Pinpoint the cell where the given text exists, returning its (x, y) midpoint coordinate. 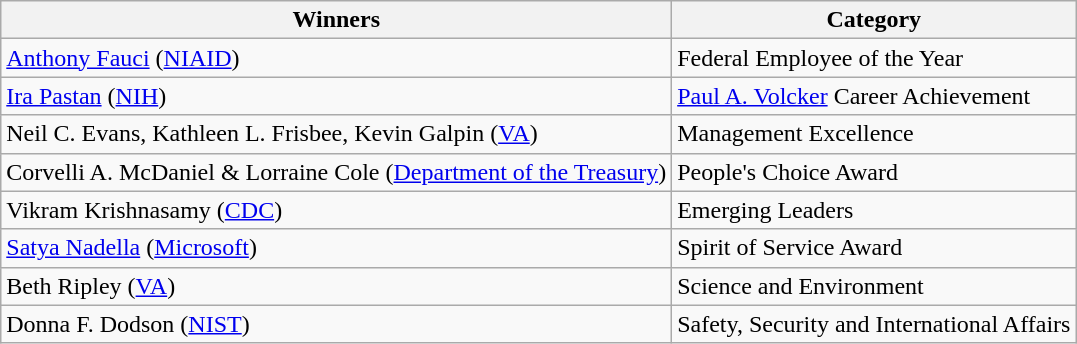
Winners (336, 20)
Ira Pastan (NIH) (336, 96)
Safety, Security and International Affairs (874, 324)
Emerging Leaders (874, 210)
Vikram Krishnasamy (CDC) (336, 210)
Federal Employee of the Year (874, 58)
Beth Ripley (VA) (336, 286)
Anthony Fauci (NIAID) (336, 58)
Management Excellence (874, 134)
Donna F. Dodson (NIST) (336, 324)
Satya Nadella (Microsoft) (336, 248)
Paul A. Volcker Career Achievement (874, 96)
Corvelli A. McDaniel & Lorraine Cole (Department of the Treasury) (336, 172)
Category (874, 20)
Science and Environment (874, 286)
Spirit of Service Award (874, 248)
People's Choice Award (874, 172)
Neil C. Evans, Kathleen L. Frisbee, Kevin Galpin (VA) (336, 134)
